Determine the (X, Y) coordinate at the center of the cell enclosing the given text.  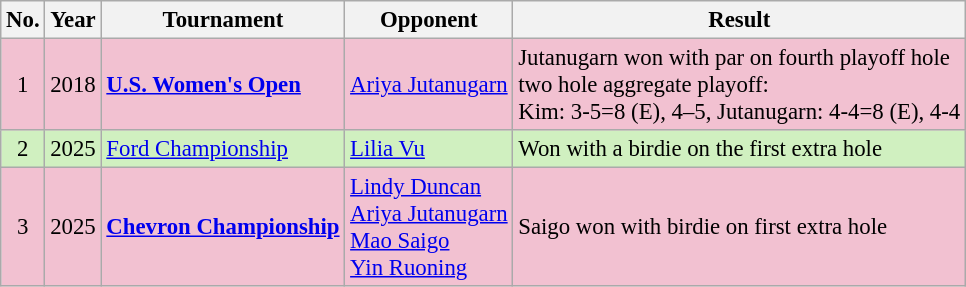
3 (23, 228)
Won with a birdie on the first extra hole (740, 149)
No. (23, 20)
Lilia Vu (429, 149)
Ford Championship (223, 149)
Tournament (223, 20)
1 (23, 85)
Year (73, 20)
Jutanugarn won with par on fourth playoff hole two hole aggregate playoff: Kim: 3-5=8 (E), 4–5, Jutanugarn: 4-4=8 (E), 4-4 (740, 85)
Saigo won with birdie on first extra hole (740, 228)
Chevron Championship (223, 228)
U.S. Women's Open (223, 85)
2018 (73, 85)
Lindy Duncan Ariya Jutanugarn Mao Saigo Yin Ruoning (429, 228)
Result (740, 20)
2 (23, 149)
Ariya Jutanugarn (429, 85)
Opponent (429, 20)
